Scan for the cell matching the given text and deliver its [x, y] coordinate at center. 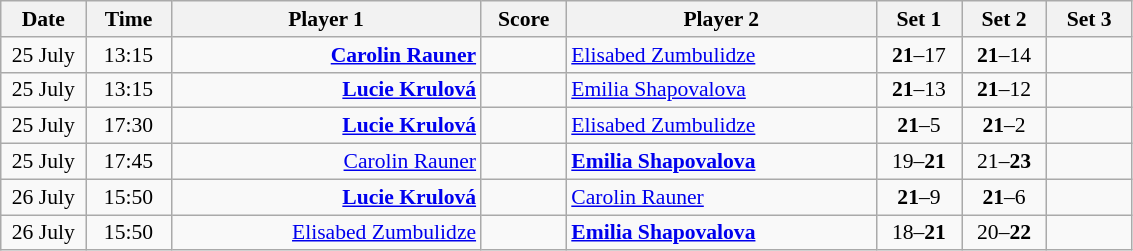
20–22 [1004, 233]
21–9 [918, 197]
21–23 [1004, 162]
18–21 [918, 233]
Date [44, 19]
21–5 [918, 126]
Player 2 [721, 19]
17:45 [128, 162]
Set 1 [918, 19]
21–12 [1004, 90]
Player 1 [326, 19]
Time [128, 19]
21–14 [1004, 55]
Set 3 [1090, 19]
21–13 [918, 90]
17:30 [128, 126]
21–6 [1004, 197]
21–2 [1004, 126]
Set 2 [1004, 19]
Score [524, 19]
21–17 [918, 55]
19–21 [918, 162]
